Detect which cell encompasses the target text, then output its (X, Y) center coordinate. 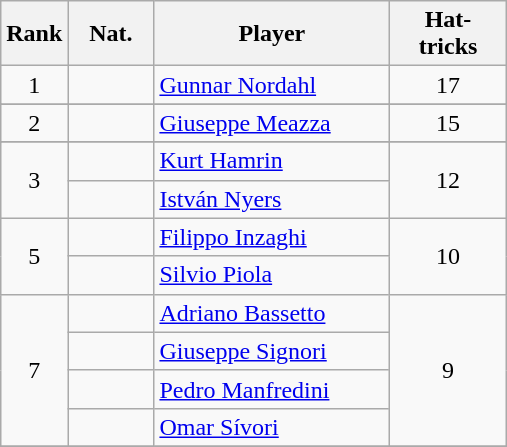
1 (34, 85)
10 (448, 256)
9 (448, 370)
15 (448, 123)
Filippo Inzaghi (272, 237)
Omar Sívori (272, 427)
Rank (34, 34)
12 (448, 180)
3 (34, 180)
Giuseppe Signori (272, 351)
5 (34, 256)
2 (34, 123)
Hat-tricks (448, 34)
Silvio Piola (272, 275)
Pedro Manfredini (272, 389)
Player (272, 34)
Gunnar Nordahl (272, 85)
Kurt Hamrin (272, 161)
Nat. (111, 34)
István Nyers (272, 199)
17 (448, 85)
7 (34, 370)
Giuseppe Meazza (272, 123)
Adriano Bassetto (272, 313)
